Extract the (X, Y) coordinate from the center of the cell holding the provided text.  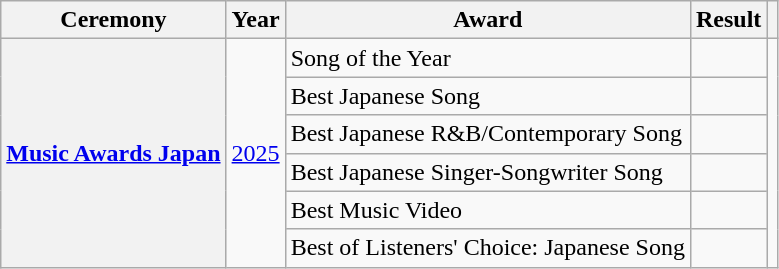
Best Japanese R&B/Contemporary Song (488, 134)
Music Awards Japan (114, 153)
Result (728, 20)
Best Japanese Singer-Songwriter Song (488, 172)
Ceremony (114, 20)
2025 (256, 153)
Best Japanese Song (488, 96)
Best Music Video (488, 210)
Song of the Year (488, 58)
Award (488, 20)
Best of Listeners' Choice: Japanese Song (488, 248)
Year (256, 20)
